Detect which cell encompasses the target text, then output its [X, Y] center coordinate. 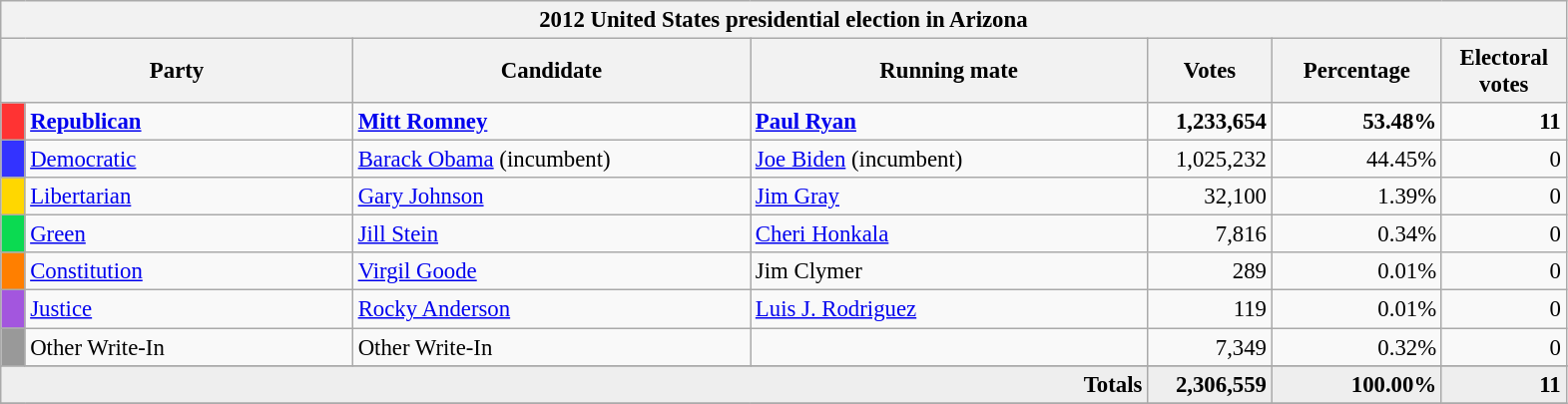
Gary Johnson [551, 197]
Percentage [1356, 72]
Jill Stein [551, 234]
Green [189, 234]
2,306,559 [1210, 384]
Jim Gray [949, 197]
1.39% [1356, 197]
7,816 [1210, 234]
32,100 [1210, 197]
1,233,654 [1210, 122]
Rocky Anderson [551, 309]
Electoral votes [1503, 72]
53.48% [1356, 122]
Justice [189, 309]
Jim Clymer [949, 272]
Joe Biden (incumbent) [949, 160]
119 [1210, 309]
289 [1210, 272]
Libertarian [189, 197]
Virgil Goode [551, 272]
Candidate [551, 72]
100.00% [1356, 384]
0.32% [1356, 347]
1,025,232 [1210, 160]
Mitt Romney [551, 122]
44.45% [1356, 160]
Constitution [189, 272]
Democratic [189, 160]
Paul Ryan [949, 122]
Cheri Honkala [949, 234]
7,349 [1210, 347]
Luis J. Rodriguez [949, 309]
0.34% [1356, 234]
Republican [189, 122]
Totals [575, 384]
2012 United States presidential election in Arizona [784, 20]
Running mate [949, 72]
Votes [1210, 72]
Barack Obama (incumbent) [551, 160]
Party [178, 72]
